Return the [x, y] coordinate for the center point of the cell that contains the specified text.  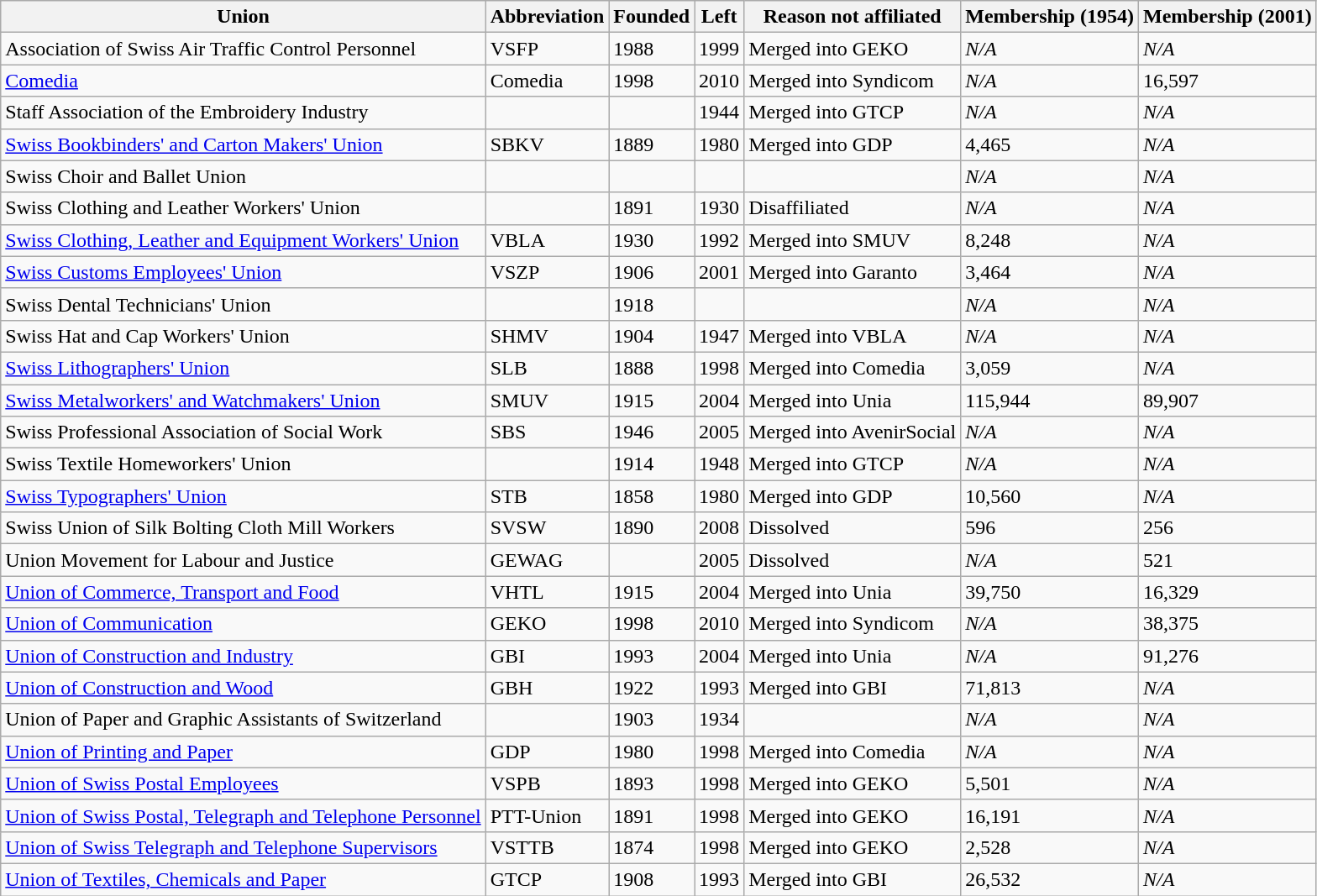
GTCP [548, 879]
2,528 [1050, 847]
Swiss Lithographers' Union [244, 368]
115,944 [1050, 401]
VSPB [548, 783]
Union of Swiss Postal, Telegraph and Telephone Personnel [244, 815]
VBLA [548, 240]
Union of Printing and Paper [244, 752]
1988 [652, 49]
596 [1050, 528]
GBH [548, 688]
VSFP [548, 49]
Swiss Metalworkers' and Watchmakers' Union [244, 401]
Swiss Customs Employees' Union [244, 272]
Union [244, 17]
Swiss Bookbinders' and Carton Makers' Union [244, 144]
Swiss Typographers' Union [244, 496]
STB [548, 496]
GBI [548, 656]
Disaffiliated [853, 208]
Swiss Clothing, Leather and Equipment Workers' Union [244, 240]
91,276 [1227, 656]
Union of Paper and Graphic Assistants of Switzerland [244, 720]
1893 [652, 783]
256 [1227, 528]
1947 [719, 336]
SBS [548, 432]
GEKO [548, 624]
Merged into AvenirSocial [853, 432]
8,248 [1050, 240]
2008 [719, 528]
Swiss Dental Technicians' Union [244, 304]
Union of Communication [244, 624]
Union Movement for Labour and Justice [244, 560]
Staff Association of the Embroidery Industry [244, 113]
1934 [719, 720]
1874 [652, 847]
16,597 [1227, 81]
PTT-Union [548, 815]
Swiss Professional Association of Social Work [244, 432]
SVSW [548, 528]
SHMV [548, 336]
1858 [652, 496]
VSZP [548, 272]
1908 [652, 879]
1906 [652, 272]
5,501 [1050, 783]
Union of Construction and Wood [244, 688]
Membership (1954) [1050, 17]
VSTTB [548, 847]
1888 [652, 368]
10,560 [1050, 496]
1890 [652, 528]
SMUV [548, 401]
4,465 [1050, 144]
Reason not affiliated [853, 17]
Founded [652, 17]
3,464 [1050, 272]
1992 [719, 240]
1904 [652, 336]
1946 [652, 432]
1918 [652, 304]
Swiss Union of Silk Bolting Cloth Mill Workers [244, 528]
38,375 [1227, 624]
Abbreviation [548, 17]
71,813 [1050, 688]
Union of Construction and Industry [244, 656]
521 [1227, 560]
SBKV [548, 144]
Swiss Clothing and Leather Workers' Union [244, 208]
3,059 [1050, 368]
Left [719, 17]
GEWAG [548, 560]
VHTL [548, 592]
1914 [652, 464]
1944 [719, 113]
Merged into Garanto [853, 272]
39,750 [1050, 592]
Union of Swiss Postal Employees [244, 783]
1948 [719, 464]
SLB [548, 368]
26,532 [1050, 879]
Union of Textiles, Chemicals and Paper [244, 879]
Union of Commerce, Transport and Food [244, 592]
Membership (2001) [1227, 17]
1903 [652, 720]
Swiss Choir and Ballet Union [244, 176]
1922 [652, 688]
Merged into VBLA [853, 336]
Association of Swiss Air Traffic Control Personnel [244, 49]
Swiss Textile Homeworkers' Union [244, 464]
1889 [652, 144]
16,191 [1050, 815]
89,907 [1227, 401]
Merged into SMUV [853, 240]
Union of Swiss Telegraph and Telephone Supervisors [244, 847]
1999 [719, 49]
GDP [548, 752]
Swiss Hat and Cap Workers' Union [244, 336]
16,329 [1227, 592]
2001 [719, 272]
